Capture the cell that displays the provided text and extract its (x, y) central coordinate. 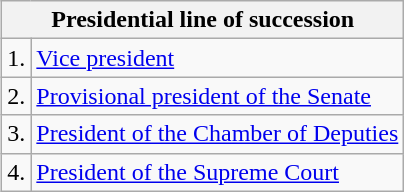
President of the Supreme Court (218, 172)
1. (16, 58)
2. (16, 96)
Vice president (218, 58)
3. (16, 134)
4. (16, 172)
Presidential line of succession (203, 20)
President of the Chamber of Deputies (218, 134)
Provisional president of the Senate (218, 96)
